Return the (x, y) coordinate for the center point of the cell that contains the specified text.  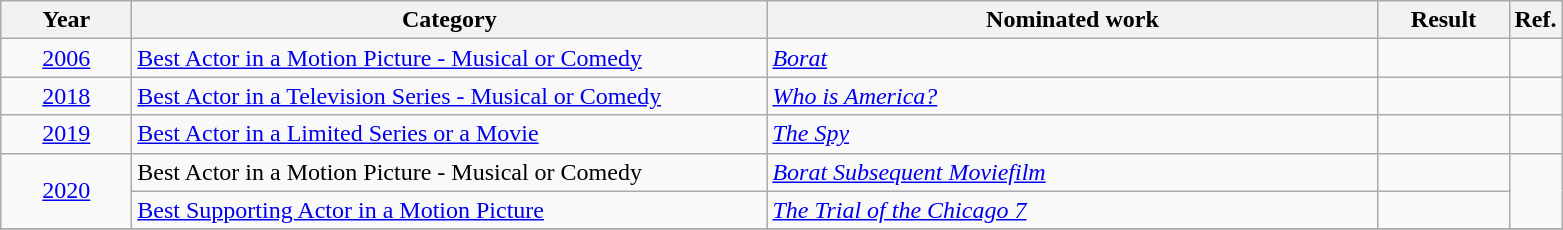
2019 (66, 134)
Nominated work (1072, 20)
2018 (66, 96)
Year (66, 20)
Who is America? (1072, 96)
Best Actor in a Limited Series or a Movie (450, 134)
Category (450, 20)
Borat (1072, 58)
2006 (66, 58)
Best Actor in a Television Series - Musical or Comedy (450, 96)
Result (1444, 20)
Ref. (1536, 20)
Best Supporting Actor in a Motion Picture (450, 210)
2020 (66, 191)
Borat Subsequent Moviefilm (1072, 172)
The Trial of the Chicago 7 (1072, 210)
The Spy (1072, 134)
